For the text-containing cell, return its midpoint in [x, y] coordinate format. 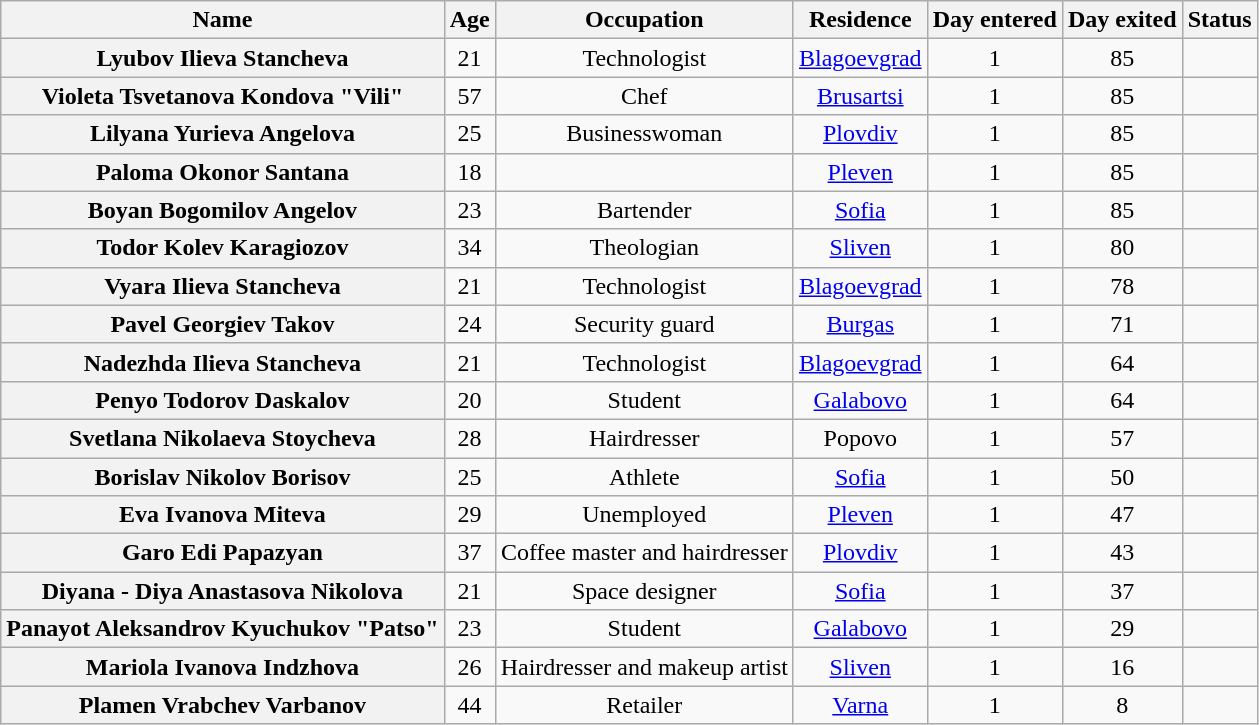
Varna [860, 705]
Boyan Bogomilov Angelov [222, 210]
44 [470, 705]
Lyubov Ilieva Stancheva [222, 58]
Burgas [860, 324]
Mariola Ivanova Indzhova [222, 667]
34 [470, 248]
16 [1122, 667]
20 [470, 400]
Popovo [860, 438]
43 [1122, 553]
8 [1122, 705]
Athlete [644, 477]
Hairdresser and makeup artist [644, 667]
Violeta Tsvetanova Kondova "Vili" [222, 96]
Nadezhda Ilieva Stancheva [222, 362]
24 [470, 324]
Space designer [644, 591]
Plamen Vrabchev Varbanov [222, 705]
78 [1122, 286]
Residence [860, 20]
Eva Ivanova Miteva [222, 515]
Day entered [994, 20]
Todor Kolev Karagiozov [222, 248]
Security guard [644, 324]
50 [1122, 477]
Svetlana Nikolaeva Stoycheva [222, 438]
71 [1122, 324]
Theologian [644, 248]
80 [1122, 248]
26 [470, 667]
Garo Edi Papazyan [222, 553]
Paloma Okonor Santana [222, 172]
Coffee master and hairdresser [644, 553]
Status [1220, 20]
47 [1122, 515]
Occupation [644, 20]
Diyana - Diya Anastasova Nikolova [222, 591]
Age [470, 20]
Lilyana Yurieva Angelova [222, 134]
Penyo Todorov Daskalov [222, 400]
Bartender [644, 210]
Hairdresser [644, 438]
Unemployed [644, 515]
Brusartsi [860, 96]
Pavel Georgiev Takov [222, 324]
Name [222, 20]
Borislav Nikolov Borisov [222, 477]
Day exited [1122, 20]
Retailer [644, 705]
28 [470, 438]
Businesswoman [644, 134]
18 [470, 172]
Panayot Aleksandrov Kyuchukov "Patso" [222, 629]
Vyara Ilieva Stancheva [222, 286]
Chef [644, 96]
